Extract the [x, y] coordinate from the center of the cell holding the provided text.  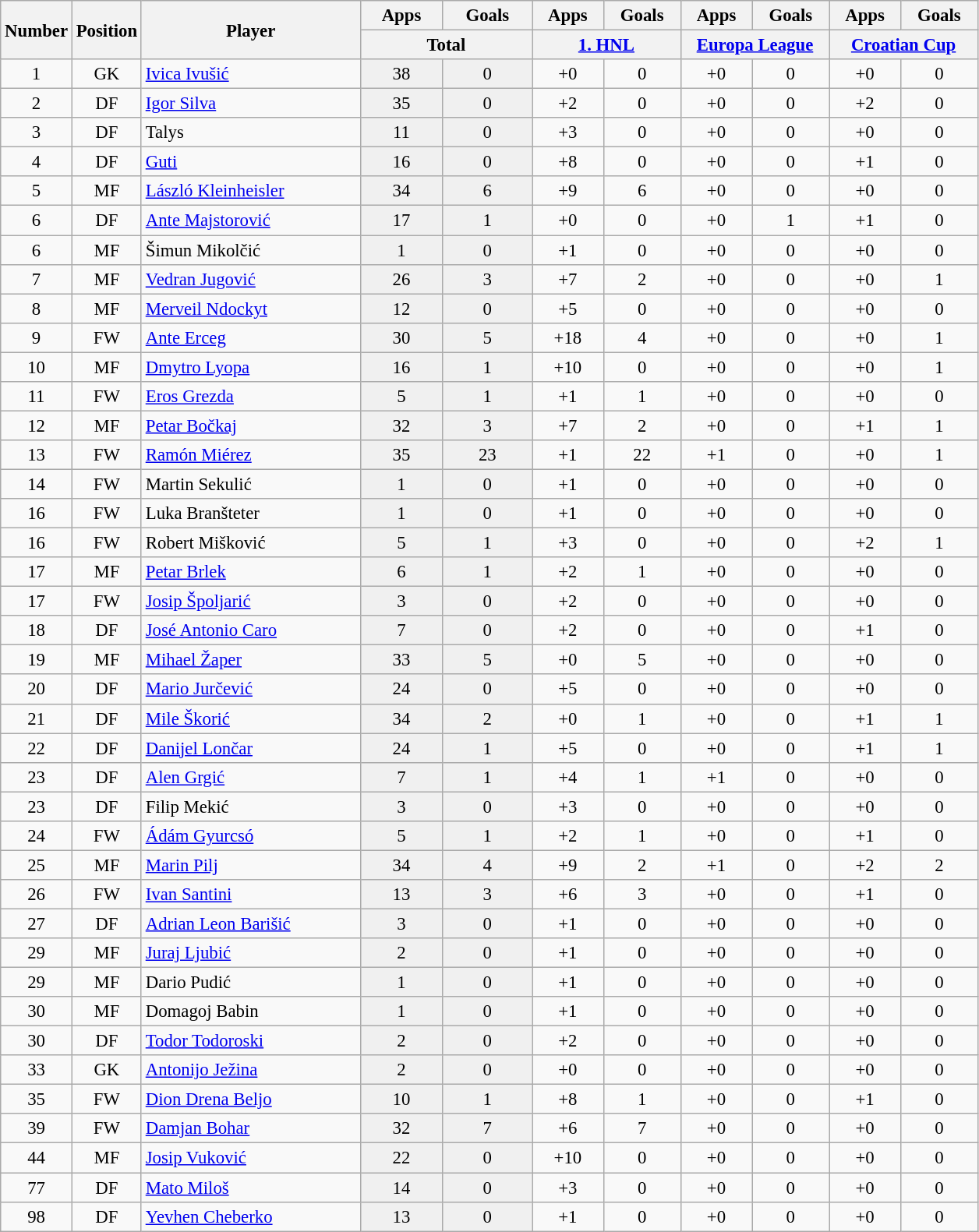
9 [37, 337]
Mato Miloš [251, 1188]
Ante Majstorović [251, 221]
21 [37, 718]
Josip Vuković [251, 1158]
Ivica Ivušić [251, 74]
25 [37, 865]
Ádám Gyurcsó [251, 836]
Josip Špoljarić [251, 602]
Petar Brlek [251, 572]
19 [37, 660]
Europa League [755, 45]
László Kleinheisler [251, 191]
39 [37, 1129]
Number [37, 30]
Guti [251, 162]
98 [37, 1216]
Merveil Ndockyt [251, 309]
Filip Mekić [251, 807]
Yevhen Cheberko [251, 1216]
Danijel Lončar [251, 748]
Ramón Miérez [251, 455]
+18 [568, 337]
Juraj Ljubić [251, 953]
+4 [568, 777]
Marin Pilj [251, 865]
Ivan Santini [251, 895]
Dario Pudić [251, 983]
Dmytro Lyopa [251, 367]
27 [37, 923]
38 [401, 74]
Igor Silva [251, 104]
20 [37, 690]
Domagoj Babin [251, 1011]
Todor Todoroski [251, 1041]
Position [106, 30]
44 [37, 1158]
Alen Grgić [251, 777]
Šimun Mikolčić [251, 250]
Mario Jurčević [251, 690]
Total [446, 45]
Luka Branšteter [251, 514]
Croatian Cup [904, 45]
Petar Bočkaj [251, 425]
Ante Erceg [251, 337]
8 [37, 309]
José Antonio Caro [251, 630]
18 [37, 630]
Mile Škorić [251, 718]
Dion Drena Beljo [251, 1100]
Damjan Bohar [251, 1129]
Eros Grezda [251, 397]
Robert Mišković [251, 543]
Adrian Leon Barišić [251, 923]
Vedran Jugović [251, 279]
Player [251, 30]
1. HNL [606, 45]
Talys [251, 132]
Mihael Žaper [251, 660]
Antonijo Ježina [251, 1070]
Martin Sekulić [251, 484]
77 [37, 1188]
